Locate the cell with the specified text and output its (X, Y) center coordinate. 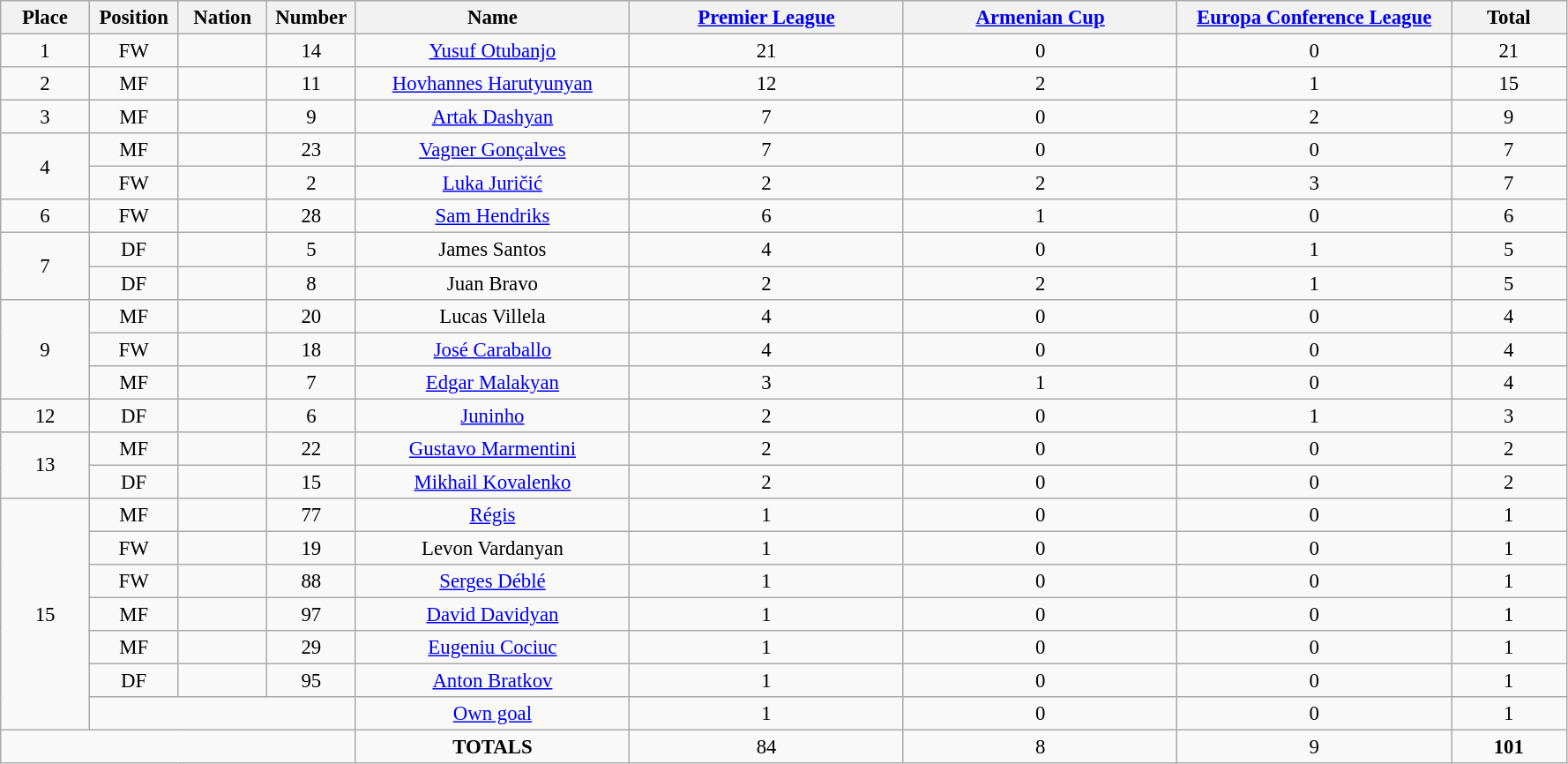
Sam Hendriks (492, 216)
Gustavo Marmentini (492, 449)
23 (312, 150)
88 (312, 581)
19 (312, 548)
77 (312, 515)
Mikhail Kovalenko (492, 482)
Vagner Gonçalves (492, 150)
José Caraballo (492, 349)
14 (312, 51)
20 (312, 316)
Régis (492, 515)
84 (767, 747)
Luka Juričić (492, 184)
29 (312, 648)
11 (312, 84)
Yusuf Otubanjo (492, 51)
James Santos (492, 250)
Armenian Cup (1041, 18)
Hovhannes Harutyunyan (492, 84)
Place (46, 18)
Lucas Villela (492, 316)
Juninho (492, 416)
Total (1510, 18)
13 (46, 466)
Eugeniu Cociuc (492, 648)
Position (134, 18)
Juan Bravo (492, 283)
Serges Déblé (492, 581)
Nation (222, 18)
22 (312, 449)
Levon Vardanyan (492, 548)
TOTALS (492, 747)
97 (312, 615)
Edgar Malakyan (492, 382)
101 (1510, 747)
Europa Conference League (1314, 18)
Number (312, 18)
David Davidyan (492, 615)
28 (312, 216)
95 (312, 681)
Own goal (492, 714)
Artak Dashyan (492, 117)
Premier League (767, 18)
Name (492, 18)
18 (312, 349)
Anton Bratkov (492, 681)
